Return the [x, y] coordinate for the center point of the cell that contains the specified text.  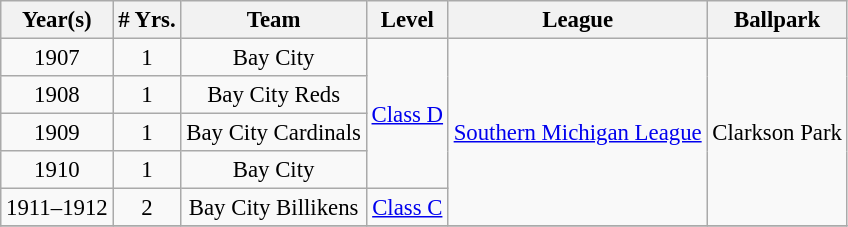
Southern Michigan League [578, 133]
Bay City Billikens [274, 208]
1910 [57, 170]
Year(s) [57, 20]
Level [407, 20]
1908 [57, 95]
1911–1912 [57, 208]
Bay City Cardinals [274, 133]
Team [274, 20]
Bay City Reds [274, 95]
Class C [407, 208]
1907 [57, 58]
League [578, 20]
Clarkson Park [777, 133]
Ballpark [777, 20]
1909 [57, 133]
# Yrs. [147, 20]
2 [147, 208]
Class D [407, 114]
